From the cell containing the given text, extract its center point as [X, Y] coordinate. 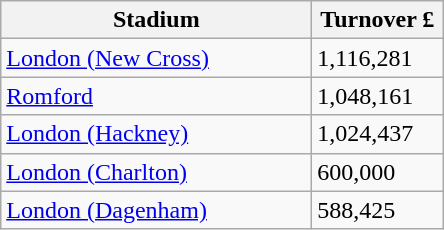
London (Dagenham) [156, 210]
Turnover £ [378, 20]
Stadium [156, 20]
London (Hackney) [156, 134]
Romford [156, 96]
588,425 [378, 210]
600,000 [378, 172]
London (Charlton) [156, 172]
1,048,161 [378, 96]
London (New Cross) [156, 58]
1,116,281 [378, 58]
1,024,437 [378, 134]
